Return [X, Y] of the center of cell containing provided text 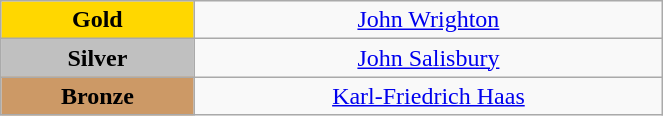
Bronze [98, 96]
John Wrighton [428, 20]
John Salisbury [428, 58]
Karl-Friedrich Haas [428, 96]
Silver [98, 58]
Gold [98, 20]
